Return the (x, y) coordinate for the center point of the cell that contains the specified text.  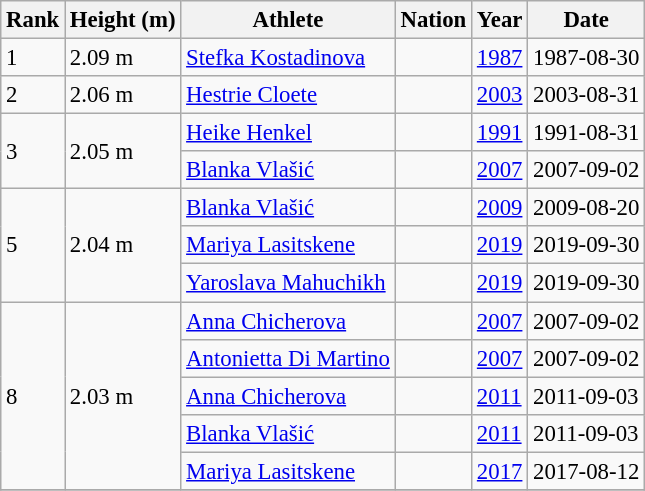
Hestrie Cloete (288, 95)
Antonietta Di Martino (288, 358)
Year (500, 20)
2009-08-20 (586, 208)
Stefka Kostadinova (288, 58)
1 (33, 58)
2.03 m (123, 396)
2009 (500, 208)
5 (33, 246)
2003-08-31 (586, 95)
2.06 m (123, 95)
3 (33, 152)
2.04 m (123, 246)
1987 (500, 58)
Rank (33, 20)
Height (m) (123, 20)
Athlete (288, 20)
1991-08-31 (586, 133)
Nation (433, 20)
Date (586, 20)
2.05 m (123, 152)
Heike Henkel (288, 133)
2017-08-12 (586, 471)
Yaroslava Mahuchikh (288, 283)
1987-08-30 (586, 58)
2003 (500, 95)
8 (33, 396)
1991 (500, 133)
2.09 m (123, 58)
2 (33, 95)
2017 (500, 471)
